Capture the cell that displays the provided text and extract its (x, y) central coordinate. 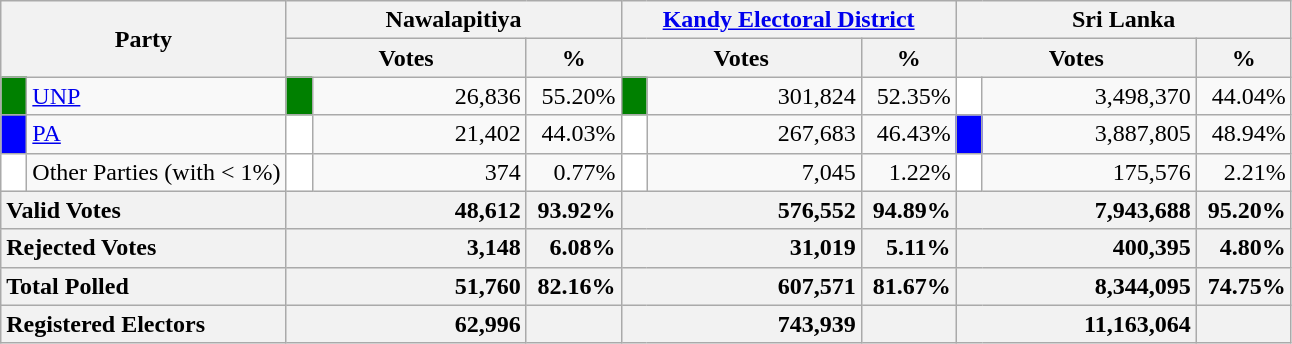
46.43% (908, 134)
82.16% (574, 286)
0.77% (574, 172)
81.67% (908, 286)
175,576 (1089, 172)
48.94% (1244, 134)
21,402 (419, 134)
44.03% (574, 134)
PA (156, 134)
93.92% (574, 210)
31,019 (741, 248)
Kandy Electoral District (788, 20)
Valid Votes (144, 210)
52.35% (908, 96)
4.80% (1244, 248)
3,148 (406, 248)
Total Polled (144, 286)
74.75% (1244, 286)
48,612 (406, 210)
3,887,805 (1089, 134)
Registered Electors (144, 324)
11,163,064 (1076, 324)
3,498,370 (1089, 96)
44.04% (1244, 96)
Other Parties (with < 1%) (156, 172)
Nawalapitiya (454, 20)
8,344,095 (1076, 286)
51,760 (406, 286)
267,683 (754, 134)
Party (144, 39)
26,836 (419, 96)
2.21% (1244, 172)
62,996 (406, 324)
7,045 (754, 172)
55.20% (574, 96)
301,824 (754, 96)
Rejected Votes (144, 248)
7,943,688 (1076, 210)
UNP (156, 96)
1.22% (908, 172)
5.11% (908, 248)
94.89% (908, 210)
607,571 (741, 286)
576,552 (741, 210)
374 (419, 172)
95.20% (1244, 210)
Sri Lanka (1124, 20)
743,939 (741, 324)
6.08% (574, 248)
400,395 (1076, 248)
